Pinpoint the cell where the given text exists, returning its [X, Y] midpoint coordinate. 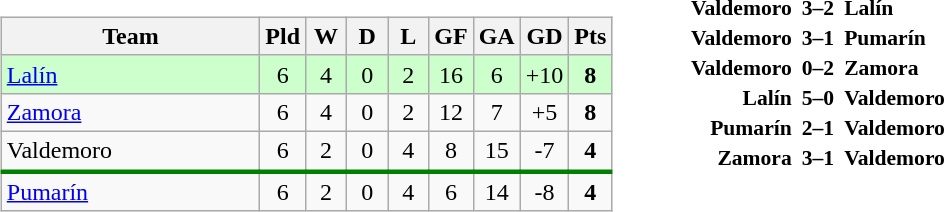
15 [496, 151]
Pld [283, 36]
12 [451, 112]
D [368, 36]
2–1 [818, 128]
0–2 [818, 68]
GD [544, 36]
-7 [544, 151]
Team [130, 36]
+10 [544, 74]
5–0 [818, 98]
14 [496, 191]
-8 [544, 191]
Pts [590, 36]
16 [451, 74]
GA [496, 36]
L [408, 36]
7 [496, 112]
GF [451, 36]
W [326, 36]
+5 [544, 112]
